Scan for the cell matching the given text and deliver its (X, Y) coordinate at center. 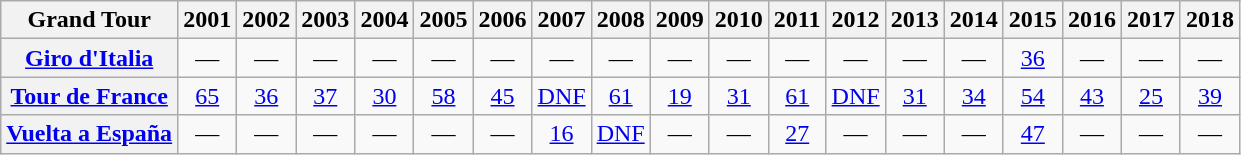
25 (1150, 96)
2016 (1092, 20)
2001 (208, 20)
34 (974, 96)
2008 (620, 20)
Grand Tour (90, 20)
43 (1092, 96)
27 (797, 134)
58 (444, 96)
Giro d'Italia (90, 58)
54 (1032, 96)
2015 (1032, 20)
2005 (444, 20)
2011 (797, 20)
2013 (914, 20)
39 (1210, 96)
2003 (326, 20)
2002 (266, 20)
37 (326, 96)
2007 (562, 20)
2004 (384, 20)
Tour de France (90, 96)
2006 (502, 20)
19 (680, 96)
2014 (974, 20)
2009 (680, 20)
45 (502, 96)
2017 (1150, 20)
65 (208, 96)
47 (1032, 134)
Vuelta a España (90, 134)
2012 (856, 20)
30 (384, 96)
16 (562, 134)
2018 (1210, 20)
2010 (738, 20)
